Provide the [X, Y] coordinate of the cell's center where the given text is located.  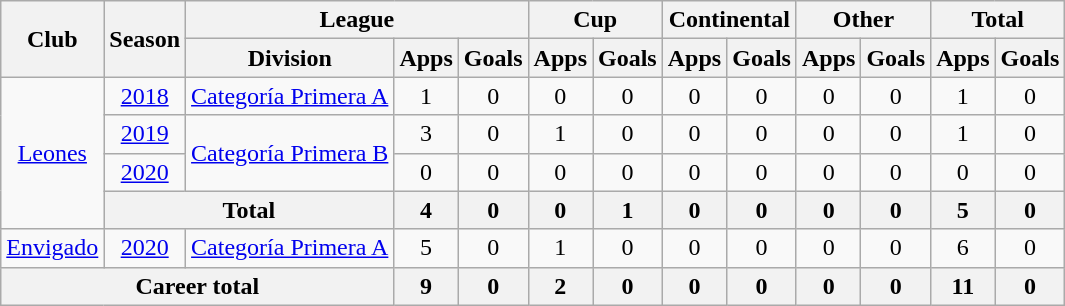
2019 [145, 134]
Career total [198, 286]
Other [863, 20]
2018 [145, 96]
Division [290, 58]
League [358, 20]
11 [963, 286]
Cup [595, 20]
3 [426, 134]
Leones [52, 153]
Season [145, 39]
6 [963, 248]
Categoría Primera B [290, 153]
Club [52, 39]
2 [560, 286]
Envigado [52, 248]
9 [426, 286]
4 [426, 210]
Continental [729, 20]
